Capture the cell that displays the provided text and extract its [X, Y] central coordinate. 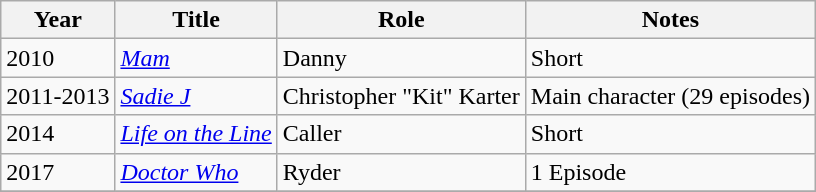
Christopher "Kit" Karter [401, 96]
Year [58, 20]
Main character (29 episodes) [670, 96]
Doctor Who [196, 172]
2011-2013 [58, 96]
Mam [196, 58]
Role [401, 20]
2017 [58, 172]
Notes [670, 20]
Title [196, 20]
2010 [58, 58]
1 Episode [670, 172]
Ryder [401, 172]
Danny [401, 58]
2014 [58, 134]
Caller [401, 134]
Life on the Line [196, 134]
Sadie J [196, 96]
